Scan for the cell matching the given text and deliver its (X, Y) coordinate at center. 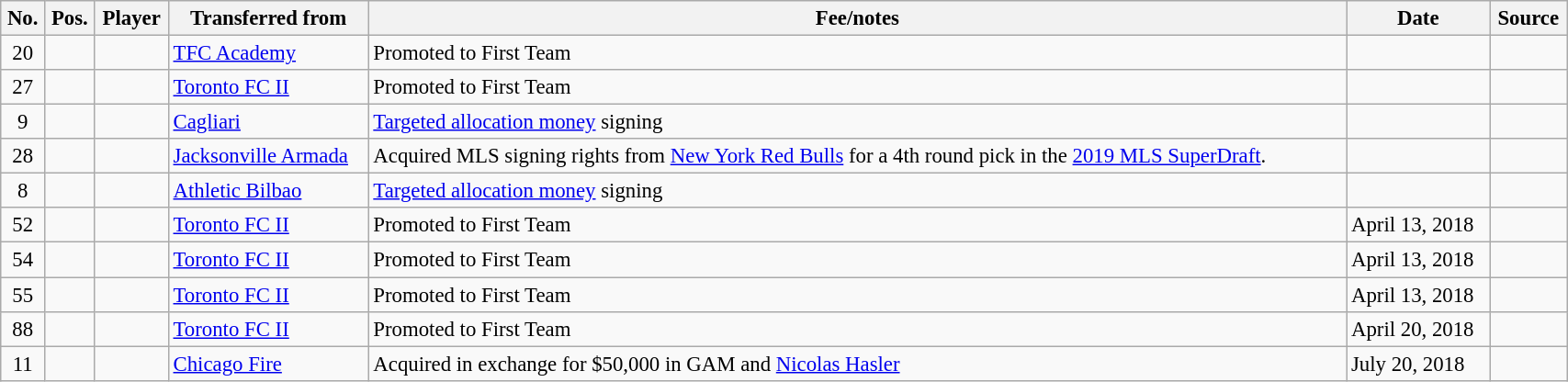
55 (23, 295)
Source (1529, 18)
28 (23, 156)
54 (23, 260)
Fee/notes (858, 18)
Transferred from (268, 18)
Acquired in exchange for $50,000 in GAM and Nicolas Hasler (858, 364)
Jacksonville Armada (268, 156)
Athletic Bilbao (268, 191)
Acquired MLS signing rights from New York Red Bulls for a 4th round pick in the 2019 MLS SuperDraft. (858, 156)
TFC Academy (268, 53)
July 20, 2018 (1418, 364)
8 (23, 191)
27 (23, 87)
Cagliari (268, 122)
11 (23, 364)
No. (23, 18)
Pos. (70, 18)
88 (23, 329)
Chicago Fire (268, 364)
9 (23, 122)
Date (1418, 18)
April 20, 2018 (1418, 329)
52 (23, 225)
20 (23, 53)
Player (131, 18)
